Return the (x, y) coordinate for the center point of the cell that contains the specified text.  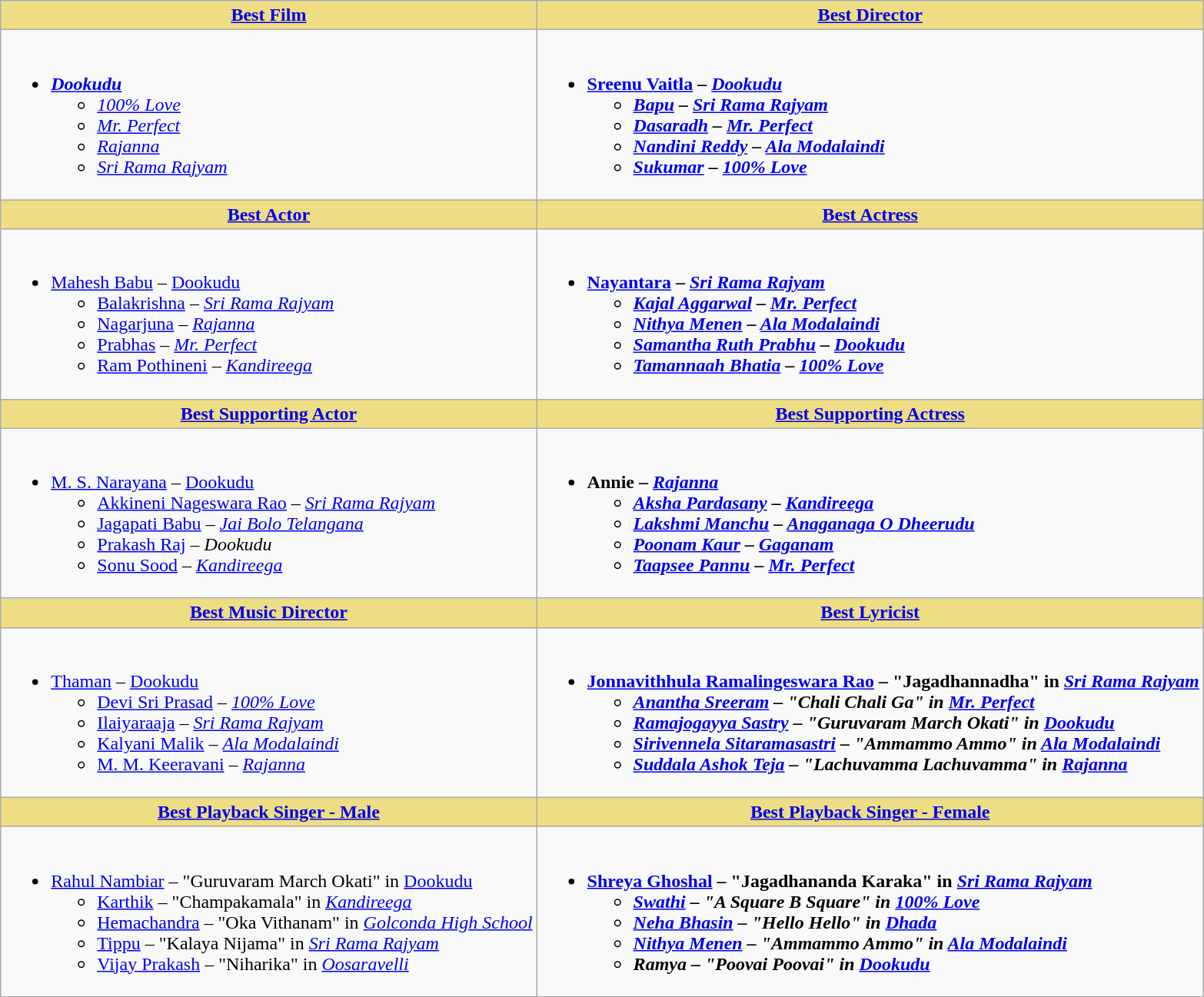
Best Film (269, 15)
Best Music Director (269, 613)
Best Supporting Actor (269, 414)
Nayantara – Sri Rama RajyamKajal Aggarwal – Mr. PerfectNithya Menen – Ala ModalaindiSamantha Ruth Prabhu – DookuduTamannaah Bhatia – 100% Love (870, 314)
Best Actor (269, 214)
Best Supporting Actress (870, 414)
Dookudu100% LoveMr. PerfectRajannaSri Rama Rajyam (269, 115)
Thaman – DookuduDevi Sri Prasad – 100% LoveIlaiyaraaja – Sri Rama RajyamKalyani Malik – Ala ModalaindiM. M. Keeravani – Rajanna (269, 712)
Best Playback Singer - Male (269, 812)
Best Director (870, 15)
Sreenu Vaitla – DookuduBapu – Sri Rama RajyamDasaradh – Mr. PerfectNandini Reddy – Ala ModalaindiSukumar – 100% Love (870, 115)
Best Lyricist (870, 613)
Mahesh Babu – DookuduBalakrishna – Sri Rama RajyamNagarjuna – RajannaPrabhas – Mr. PerfectRam Pothineni – Kandireega (269, 314)
Best Playback Singer - Female (870, 812)
M. S. Narayana – DookuduAkkineni Nageswara Rao – Sri Rama RajyamJagapati Babu – Jai Bolo TelanganaPrakash Raj – DookuduSonu Sood – Kandireega (269, 513)
Annie – RajannaAksha Pardasany – KandireegaLakshmi Manchu – Anaganaga O DheeruduPoonam Kaur – GaganamTaapsee Pannu – Mr. Perfect (870, 513)
Best Actress (870, 214)
